Locate the cell with the specified text and output its [X, Y] center coordinate. 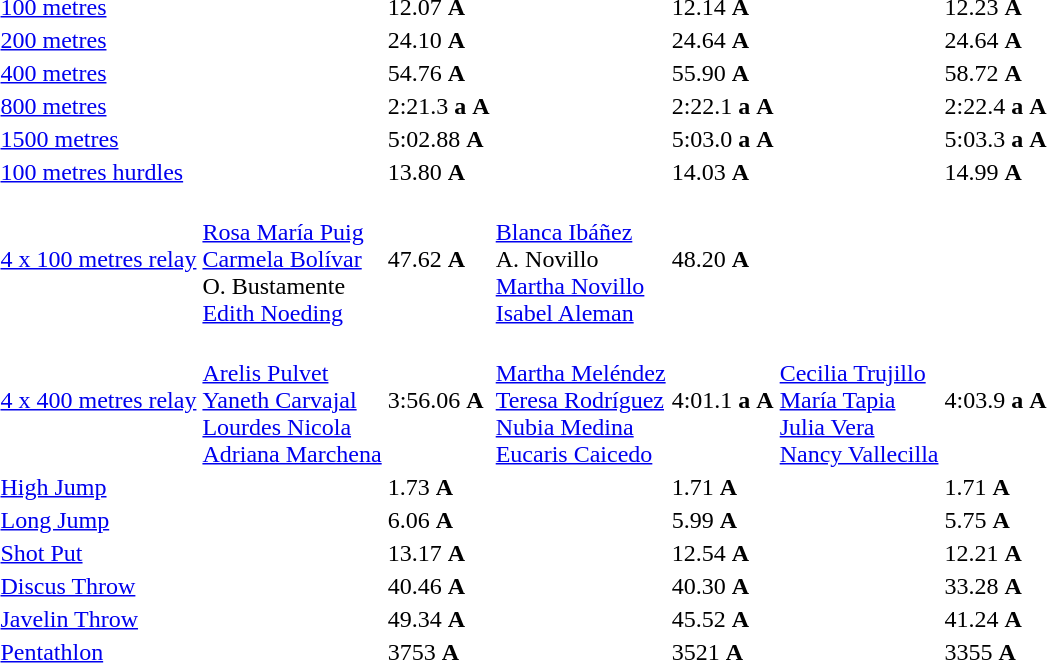
1.73 A [438, 487]
40.30 A [722, 586]
13.80 A [438, 172]
45.52 A [722, 619]
14.03 A [722, 172]
6.06 A [438, 520]
Rosa María PuigCarmela BolívarO. BustamenteEdith Noeding [292, 259]
5:03.0 a A [722, 139]
24.10 A [438, 40]
12.54 A [722, 553]
55.90 A [722, 73]
47.62 A [438, 259]
Blanca IbáñezA. NovilloMartha NovilloIsabel Aleman [580, 259]
48.20 A [722, 259]
5:02.88 A [438, 139]
49.34 A [438, 619]
5.99 A [722, 520]
Cecilia TrujilloMaría TapiaJulia VeraNancy Vallecilla [859, 400]
1.71 A [722, 487]
13.17 A [438, 553]
40.46 A [438, 586]
Martha MeléndezTeresa RodríguezNubia MedinaEucaris Caicedo [580, 400]
54.76 A [438, 73]
4:01.1 a A [722, 400]
Arelis PulvetYaneth CarvajalLourdes NicolaAdriana Marchena [292, 400]
2:22.1 a A [722, 106]
24.64 A [722, 40]
2:21.3 a A [438, 106]
3:56.06 A [438, 400]
